Return [x, y] of the center of cell containing provided text 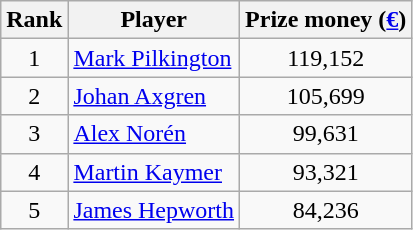
84,236 [326, 210]
93,321 [326, 172]
Martin Kaymer [154, 172]
Player [154, 20]
99,631 [326, 134]
1 [34, 58]
105,699 [326, 96]
Johan Axgren [154, 96]
James Hepworth [154, 210]
Alex Norén [154, 134]
119,152 [326, 58]
2 [34, 96]
3 [34, 134]
5 [34, 210]
Prize money (€) [326, 20]
Rank [34, 20]
Mark Pilkington [154, 58]
4 [34, 172]
